Determine the [X, Y] coordinate at the center of the cell enclosing the given text.  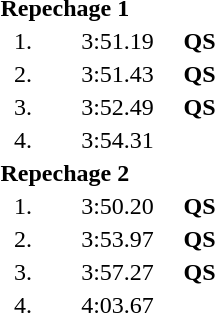
3:51.43 [118, 74]
3:51.19 [118, 41]
3:54.31 [118, 140]
3:50.20 [118, 206]
3:53.97 [118, 239]
3:52.49 [118, 107]
3:57.27 [118, 272]
